For the text-containing cell, return its midpoint in (X, Y) coordinate format. 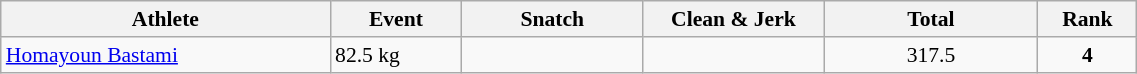
82.5 kg (396, 55)
Event (396, 19)
Snatch (552, 19)
Homayoun Bastami (166, 55)
Rank (1088, 19)
Clean & Jerk (734, 19)
317.5 (931, 55)
Athlete (166, 19)
4 (1088, 55)
Total (931, 19)
